Scan for the cell matching the given text and deliver its [x, y] coordinate at center. 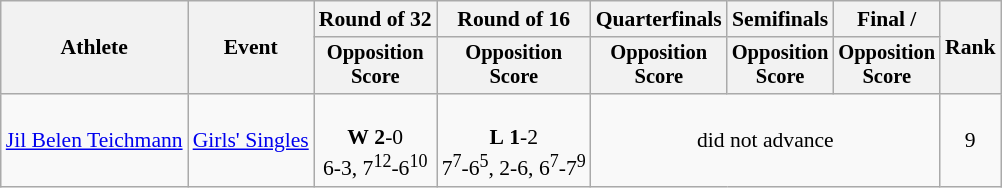
Round of 16 [514, 19]
did not advance [766, 140]
L 1-2 77-65, 2-6, 67-79 [514, 140]
Final / [886, 19]
Rank [970, 48]
Girls' Singles [251, 140]
Athlete [94, 48]
Event [251, 48]
Round of 32 [376, 19]
Quarterfinals [659, 19]
9 [970, 140]
Semifinals [780, 19]
W 2-0 6-3, 712-610 [376, 140]
Jil Belen Teichmann [94, 140]
